Locate the cell with the specified text and output its (X, Y) center coordinate. 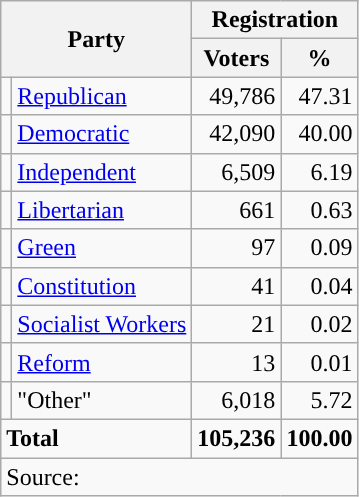
40.00 (320, 134)
"Other" (102, 400)
100.00 (320, 438)
21 (236, 324)
Republican (102, 96)
6.19 (320, 172)
Total (96, 438)
661 (236, 210)
105,236 (236, 438)
Registration (275, 20)
0.04 (320, 286)
0.02 (320, 324)
13 (236, 362)
6,509 (236, 172)
% (320, 58)
97 (236, 248)
Voters (236, 58)
41 (236, 286)
0.09 (320, 248)
Reform (102, 362)
49,786 (236, 96)
Libertarian (102, 210)
Democratic (102, 134)
Party (96, 39)
Independent (102, 172)
Socialist Workers (102, 324)
42,090 (236, 134)
6,018 (236, 400)
Constitution (102, 286)
Source: (180, 477)
47.31 (320, 96)
0.63 (320, 210)
0.01 (320, 362)
Green (102, 248)
5.72 (320, 400)
